From the cell containing the given text, extract its center point as (X, Y) coordinate. 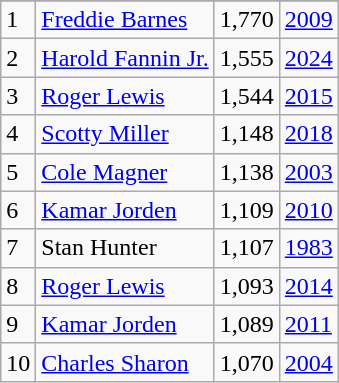
10 (18, 362)
1,107 (246, 248)
2018 (308, 134)
1,070 (246, 362)
1983 (308, 248)
Cole Magner (125, 172)
8 (18, 286)
2014 (308, 286)
2011 (308, 324)
2004 (308, 362)
1,770 (246, 20)
1 (18, 20)
7 (18, 248)
1,544 (246, 96)
2015 (308, 96)
1,093 (246, 286)
1,109 (246, 210)
2 (18, 58)
1,089 (246, 324)
2010 (308, 210)
2024 (308, 58)
Charles Sharon (125, 362)
1,138 (246, 172)
Harold Fannin Jr. (125, 58)
1,555 (246, 58)
6 (18, 210)
Scotty Miller (125, 134)
1,148 (246, 134)
Freddie Barnes (125, 20)
Stan Hunter (125, 248)
2009 (308, 20)
5 (18, 172)
2003 (308, 172)
3 (18, 96)
4 (18, 134)
9 (18, 324)
